Scan for the cell matching the given text and deliver its [x, y] coordinate at center. 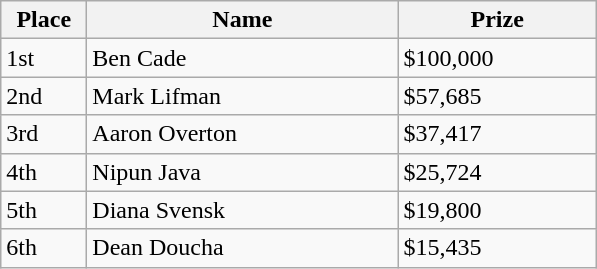
Place [44, 20]
4th [44, 172]
$15,435 [498, 248]
$100,000 [498, 58]
Name [242, 20]
Prize [498, 20]
Aaron Overton [242, 134]
$19,800 [498, 210]
Dean Doucha [242, 248]
$25,724 [498, 172]
$37,417 [498, 134]
1st [44, 58]
Ben Cade [242, 58]
6th [44, 248]
$57,685 [498, 96]
5th [44, 210]
Mark Lifman [242, 96]
2nd [44, 96]
Diana Svensk [242, 210]
Nipun Java [242, 172]
3rd [44, 134]
